Output the (X, Y) coordinate of the center of the cell containing the given text.  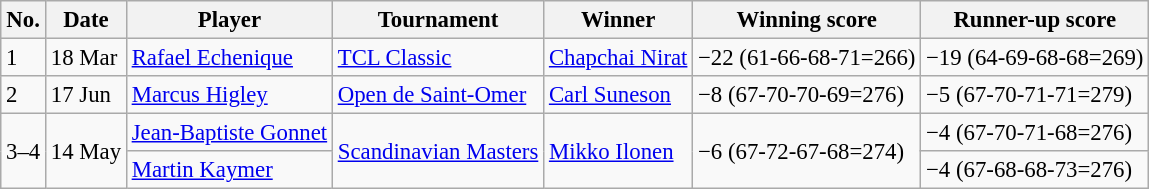
No. (24, 20)
−22 (61-66-68-71=266) (807, 58)
1 (24, 58)
Date (86, 20)
Runner-up score (1035, 20)
Rafael Echenique (229, 58)
Scandinavian Masters (438, 152)
2 (24, 95)
Chapchai Nirat (618, 58)
17 Jun (86, 95)
−4 (67-68-68-73=276) (1035, 170)
−5 (67-70-71-71=279) (1035, 95)
Winning score (807, 20)
14 May (86, 152)
Open de Saint-Omer (438, 95)
Carl Suneson (618, 95)
TCL Classic (438, 58)
Winner (618, 20)
Marcus Higley (229, 95)
−4 (67-70-71-68=276) (1035, 133)
−6 (67-72-67-68=274) (807, 152)
Mikko Ilonen (618, 152)
−19 (64-69-68-68=269) (1035, 58)
Martin Kaymer (229, 170)
Player (229, 20)
−8 (67-70-70-69=276) (807, 95)
Jean-Baptiste Gonnet (229, 133)
3–4 (24, 152)
18 Mar (86, 58)
Tournament (438, 20)
